Provide the (x, y) coordinate of the cell's center where the given text is located.  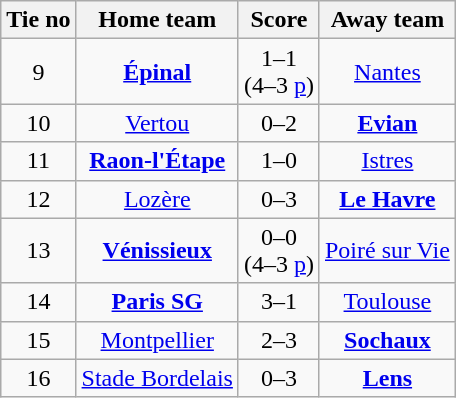
16 (38, 378)
2–3 (278, 340)
Evian (387, 123)
14 (38, 302)
0–0 (4–3 p) (278, 250)
Istres (387, 161)
10 (38, 123)
1–1 (4–3 p) (278, 72)
Nantes (387, 72)
3–1 (278, 302)
Sochaux (387, 340)
Vénissieux (157, 250)
Lozère (157, 199)
Vertou (157, 123)
Toulouse (387, 302)
Le Havre (387, 199)
15 (38, 340)
1–0 (278, 161)
Paris SG (157, 302)
11 (38, 161)
Montpellier (157, 340)
Score (278, 20)
9 (38, 72)
12 (38, 199)
Poiré sur Vie (387, 250)
Tie no (38, 20)
Lens (387, 378)
13 (38, 250)
0–2 (278, 123)
Home team (157, 20)
Stade Bordelais (157, 378)
Away team (387, 20)
Raon-l'Étape (157, 161)
Épinal (157, 72)
